Detect which cell encompasses the target text, then output its [X, Y] center coordinate. 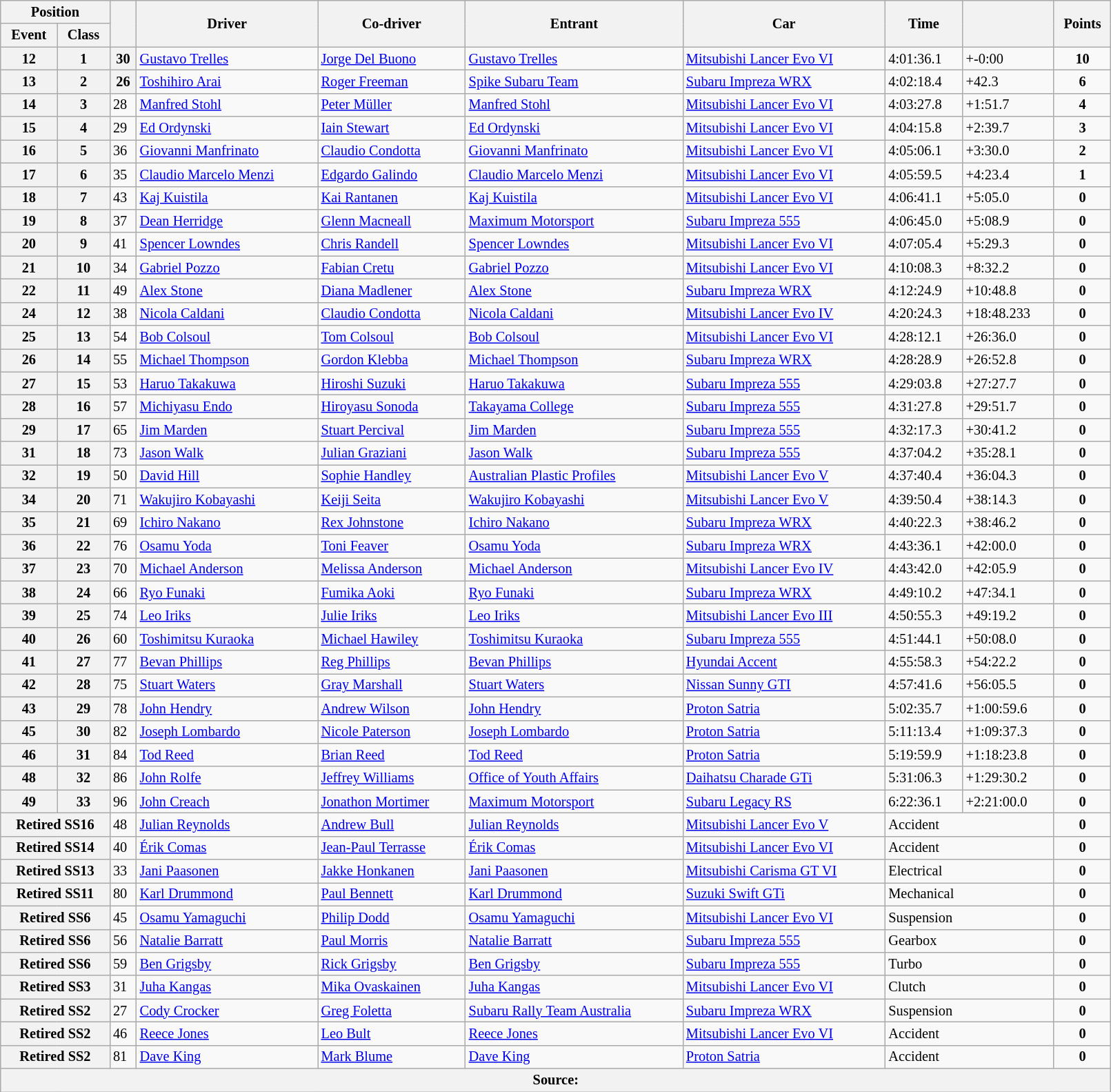
54 [123, 337]
Jakke Honkanen [392, 871]
77 [123, 662]
4:50:55.3 [923, 615]
96 [123, 802]
Sophie Handley [392, 476]
Jorge Del Buono [392, 59]
+5:05.0 [1008, 198]
9 [83, 244]
Edgardo Galindo [392, 175]
78 [123, 708]
Subaru Rally Team Australia [574, 1011]
+36:04.3 [1008, 476]
Gearbox [970, 941]
+42:05.9 [1008, 569]
8 [83, 221]
+1:51.7 [1008, 105]
66 [123, 593]
Rick Grigsby [392, 964]
4:32:17.3 [923, 430]
81 [123, 1057]
Hiroshi Suzuki [392, 384]
4:06:41.1 [923, 198]
4:20:24.3 [923, 314]
+27:27.7 [1008, 384]
Melissa Anderson [392, 569]
55 [123, 360]
Retired SS13 [55, 871]
Greg Foletta [392, 1011]
Event [29, 35]
Retired SS11 [55, 894]
Rex Johnstone [392, 523]
4:51:44.1 [923, 639]
Glenn Macneall [392, 221]
5:02:35.7 [923, 708]
4:01:36.1 [923, 59]
+-0:00 [1008, 59]
59 [123, 964]
4:03:27.8 [923, 105]
Chris Randell [392, 244]
4:29:03.8 [923, 384]
Mitsubishi Lancer Evo III [783, 615]
+56:05.5 [1008, 685]
Mika Ovaskainen [392, 987]
+18:48.233 [1008, 314]
+4:23.4 [1008, 175]
82 [123, 732]
76 [123, 546]
Reg Phillips [392, 662]
73 [123, 453]
Source: [556, 1080]
+26:36.0 [1008, 337]
Class [83, 35]
Diana Madlener [392, 290]
Gordon Klebba [392, 360]
Subaru Legacy RS [783, 802]
Roger Freeman [392, 81]
Andrew Wilson [392, 708]
5:19:59.9 [923, 755]
+47:34.1 [1008, 593]
John Creach [228, 802]
4:40:22.3 [923, 523]
Jean-Paul Terrasse [392, 848]
Jonathon Mortimer [392, 802]
4:02:18.4 [923, 81]
Mechanical [970, 894]
Julie Iriks [392, 615]
4:37:04.2 [923, 453]
Kai Rantanen [392, 198]
4:37:40.4 [923, 476]
Turbo [970, 964]
50 [123, 476]
+26:52.8 [1008, 360]
Andrew Bull [392, 824]
Mitsubishi Carisma GT VI [783, 871]
Brian Reed [392, 755]
Keiji Seita [392, 499]
Michiyasu Endo [228, 406]
4:55:58.3 [923, 662]
Gray Marshall [392, 685]
Stuart Percival [392, 430]
Daihatsu Charade GTi [783, 778]
Points [1082, 23]
6:22:36.1 [923, 802]
4:05:06.1 [923, 151]
+50:08.0 [1008, 639]
John Rolfe [228, 778]
86 [123, 778]
Electrical [970, 871]
4:39:50.4 [923, 499]
4:43:42.0 [923, 569]
Toni Feaver [392, 546]
+2:39.7 [1008, 128]
+8:32.2 [1008, 268]
Jeffrey Williams [392, 778]
39 [29, 615]
70 [123, 569]
Cody Crocker [228, 1011]
4:57:41.6 [923, 685]
+1:09:37.3 [1008, 732]
4:31:27.8 [923, 406]
Office of Youth Affairs [574, 778]
4:28:12.1 [923, 337]
Nicole Paterson [392, 732]
57 [123, 406]
Takayama College [574, 406]
Peter Müller [392, 105]
7 [83, 198]
Dean Herridge [228, 221]
Iain Stewart [392, 128]
Fabian Cretu [392, 268]
Paul Bennett [392, 894]
74 [123, 615]
53 [123, 384]
Entrant [574, 23]
Clutch [970, 987]
Suzuki Swift GTi [783, 894]
Michael Hawiley [392, 639]
4:49:10.2 [923, 593]
4:04:15.8 [923, 128]
11 [83, 290]
84 [123, 755]
Co-driver [392, 23]
Hiroyasu Sonoda [392, 406]
+2:21:00.0 [1008, 802]
+42.3 [1008, 81]
5 [83, 151]
4:43:36.1 [923, 546]
5:31:06.3 [923, 778]
Retired SS16 [55, 824]
Fumika Aoki [392, 593]
Driver [228, 23]
+54:22.2 [1008, 662]
+5:29.3 [1008, 244]
+5:08.9 [1008, 221]
Position [55, 12]
Philip Dodd [392, 917]
4:12:24.9 [923, 290]
Tom Colsoul [392, 337]
69 [123, 523]
75 [123, 685]
David Hill [228, 476]
Time [923, 23]
Mark Blume [392, 1057]
Julian Graziani [392, 453]
65 [123, 430]
Paul Morris [392, 941]
23 [83, 569]
42 [29, 685]
+1:00:59.6 [1008, 708]
Retired SS14 [55, 848]
+10:48.8 [1008, 290]
Spike Subaru Team [574, 81]
56 [123, 941]
4:28:28.9 [923, 360]
4:10:08.3 [923, 268]
+35:28.1 [1008, 453]
4:05:59.5 [923, 175]
Car [783, 23]
+1:29:30.2 [1008, 778]
Hyundai Accent [783, 662]
+3:30.0 [1008, 151]
+30:41.2 [1008, 430]
4:06:45.0 [923, 221]
71 [123, 499]
60 [123, 639]
80 [123, 894]
+1:18:23.8 [1008, 755]
+38:14.3 [1008, 499]
+29:51.7 [1008, 406]
Australian Plastic Profiles [574, 476]
+38:46.2 [1008, 523]
5:11:13.4 [923, 732]
Leo Bult [392, 1033]
+42:00.0 [1008, 546]
Toshihiro Arai [228, 81]
Retired SS3 [55, 987]
+49:19.2 [1008, 615]
Nissan Sunny GTI [783, 685]
4:07:05.4 [923, 244]
